Output the [x, y] coordinate of the center of the cell containing the given text.  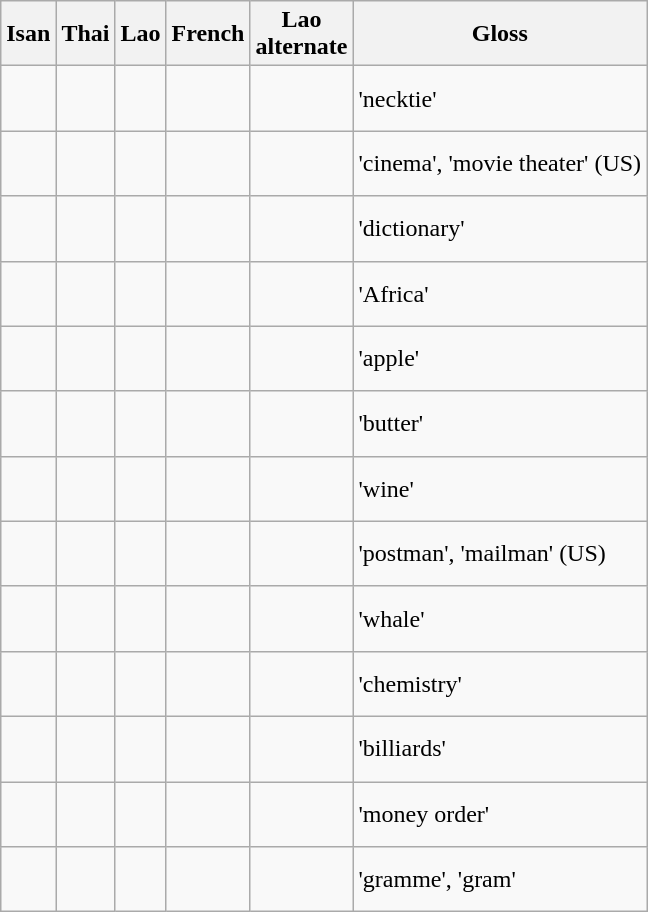
'Africa' [500, 294]
'postman', 'mailman' (US) [500, 554]
'butter' [500, 424]
'money order' [500, 814]
Laoalternate [302, 34]
French [208, 34]
Lao [140, 34]
'wine' [500, 488]
Thai [86, 34]
Isan [28, 34]
'whale' [500, 618]
'cinema', 'movie theater' (US) [500, 164]
'necktie' [500, 98]
Gloss [500, 34]
'gramme', 'gram' [500, 880]
'apple' [500, 358]
'chemistry' [500, 684]
'dictionary' [500, 228]
'billiards' [500, 748]
